Scan for the cell matching the given text and deliver its [X, Y] coordinate at center. 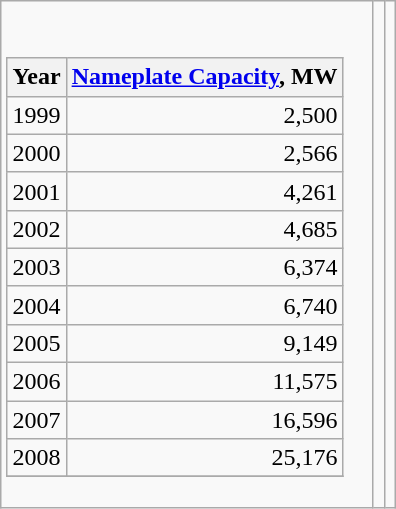
11,575 [204, 382]
2,566 [204, 153]
16,596 [204, 420]
2,500 [204, 115]
4,685 [204, 229]
Nameplate Capacity, MW [204, 77]
2005 [36, 343]
2004 [36, 305]
6,740 [204, 305]
2008 [36, 458]
2006 [36, 382]
9,149 [204, 343]
1999 [36, 115]
Year Nameplate Capacity, MW 1999 2,500 2000 2,566 2001 4,261 2002 4,685 2003 6,374 2004 6,740 2005 9,149 2006 11,575 2007 16,596 2008 25,176 [188, 254]
2000 [36, 153]
2007 [36, 420]
6,374 [204, 267]
Year [36, 77]
4,261 [204, 191]
2003 [36, 267]
2001 [36, 191]
2002 [36, 229]
25,176 [204, 458]
